Detect which cell encompasses the target text, then output its (X, Y) center coordinate. 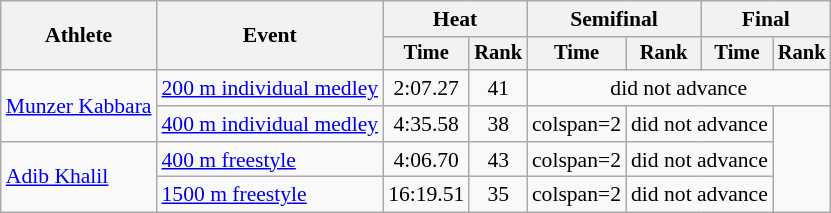
16:19.51 (426, 195)
4:06.70 (426, 160)
400 m individual medley (270, 124)
35 (498, 195)
38 (498, 124)
41 (498, 88)
200 m individual medley (270, 88)
Final (766, 19)
Heat (455, 19)
1500 m freestyle (270, 195)
400 m freestyle (270, 160)
4:35.58 (426, 124)
Adib Khalil (79, 178)
Semifinal (614, 19)
Munzer Kabbara (79, 106)
43 (498, 160)
Event (270, 36)
Athlete (79, 36)
2:07.27 (426, 88)
